Return the [x, y] coordinate for the center point of the cell that contains the specified text.  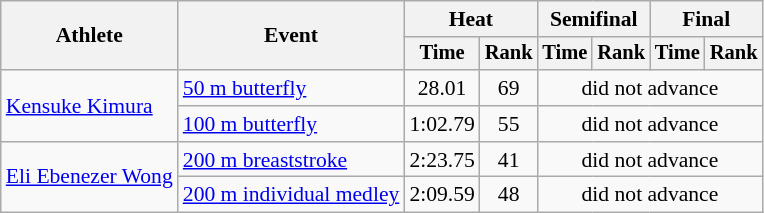
48 [509, 195]
Kensuke Kimura [90, 106]
2:09.59 [442, 195]
100 m butterfly [292, 124]
2:23.75 [442, 160]
69 [509, 88]
Heat [470, 19]
Event [292, 36]
50 m butterfly [292, 88]
Athlete [90, 36]
200 m individual medley [292, 195]
200 m breaststroke [292, 160]
41 [509, 160]
55 [509, 124]
Final [706, 19]
1:02.79 [442, 124]
Semifinal [593, 19]
28.01 [442, 88]
Eli Ebenezer Wong [90, 178]
